Return (x, y) of the center of cell containing provided text 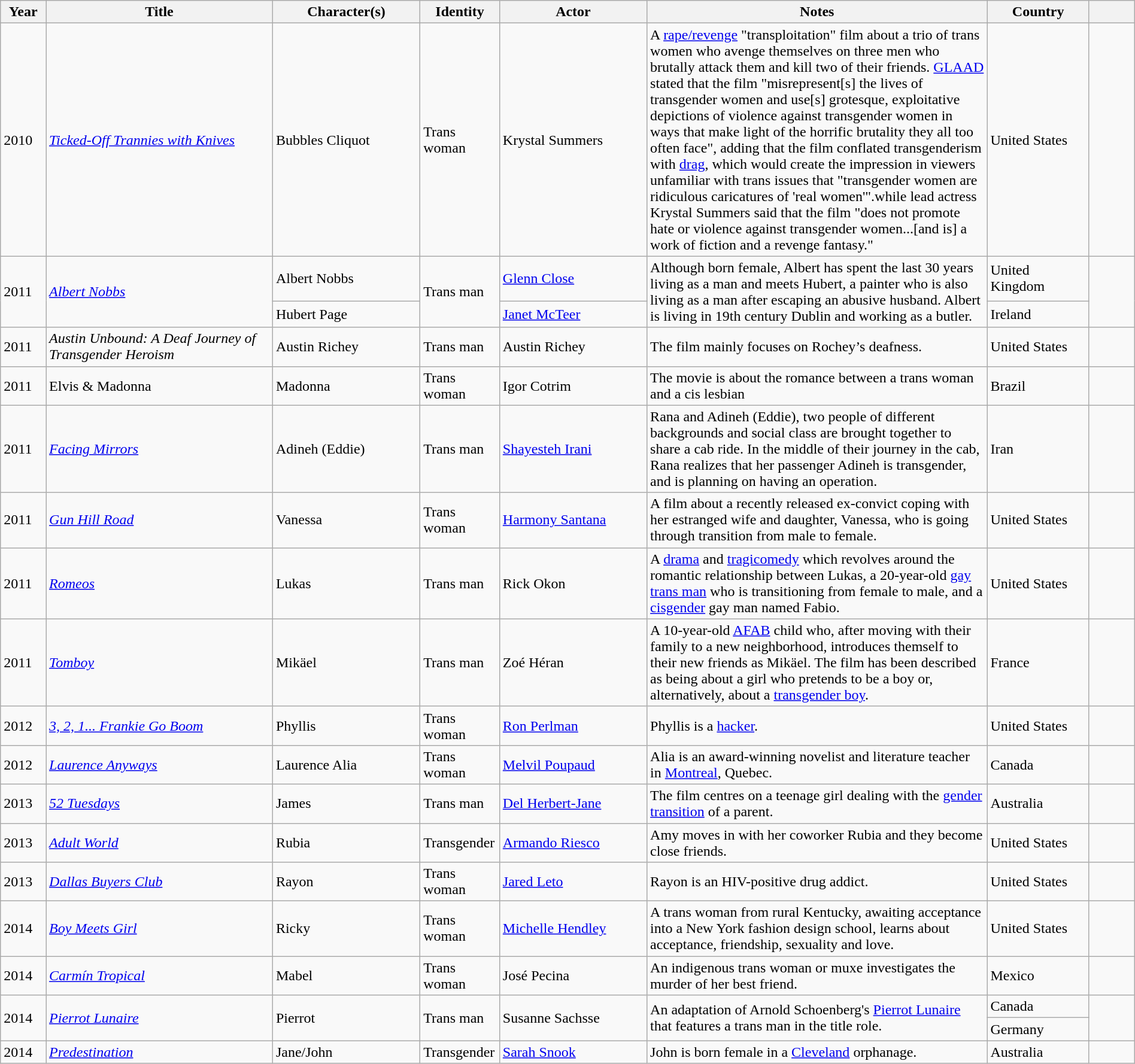
Facing Mirrors (159, 449)
Elvis & Madonna (159, 385)
Pierrot (346, 1018)
An indigenous trans woman or muxe investigates the murder of her best friend. (817, 975)
Mikäel (346, 662)
Ireland (1038, 314)
Madonna (346, 385)
Rayon (346, 882)
Vanessa (346, 520)
Phyllis is a hacker. (817, 725)
Lukas (346, 583)
Character(s) (346, 12)
Alia is an award-winning novelist and literature teacher in Montreal, Quebec. (817, 765)
Ricky (346, 929)
United Kingdom (1038, 279)
Rubia (346, 843)
Phyllis (346, 725)
Predestination (159, 1052)
52 Tuesdays (159, 803)
The film centres on a teenage girl dealing with the gender transition of a parent. (817, 803)
Gun Hill Road (159, 520)
Bubbles Cliquot (346, 140)
Janet McTeer (573, 314)
Adineh (Eddie) (346, 449)
Melvil Poupaud (573, 765)
2010 (23, 140)
Romeos (159, 583)
Amy moves in with her coworker Rubia and they become close friends. (817, 843)
Shayesteh Irani (573, 449)
Krystal Summers (573, 140)
Title (159, 12)
Igor Cotrim (573, 385)
Brazil (1038, 385)
Sarah Snook (573, 1052)
Ticked-Off Trannies with Knives (159, 140)
Zoé Héran (573, 662)
3, 2, 1... Frankie Go Boom (159, 725)
Rick Okon (573, 583)
Hubert Page (346, 314)
Tomboy (159, 662)
Adult World (159, 843)
Boy Meets Girl (159, 929)
Dallas Buyers Club (159, 882)
Rayon is an HIV-positive drug addict. (817, 882)
Laurence Anyways (159, 765)
Carmín Tropical (159, 975)
France (1038, 662)
Armando Riesco (573, 843)
An adaptation of Arnold Schoenberg's Pierrot Lunaire that features a trans man in the title role. (817, 1018)
The movie is about the romance between a trans woman and a cis lesbian (817, 385)
Glenn Close (573, 279)
Year (23, 12)
John is born female in a Cleveland orphanage. (817, 1052)
Michelle Hendley (573, 929)
Laurence Alia (346, 765)
Austin Unbound: A Deaf Journey of Transgender Heroism (159, 347)
Country (1038, 12)
Pierrot Lunaire (159, 1018)
Iran (1038, 449)
James (346, 803)
Identity (460, 12)
Mabel (346, 975)
The film mainly focuses on Rochey’s deafness. (817, 347)
Mexico (1038, 975)
Del Herbert-Jane (573, 803)
Notes (817, 12)
José Pecina (573, 975)
Germany (1038, 1029)
Harmony Santana (573, 520)
Actor (573, 12)
Ron Perlman (573, 725)
Jared Leto (573, 882)
Susanne Sachsse (573, 1018)
Jane/John (346, 1052)
